Provide the [x, y] coordinate of the cell's center where the given text is located.  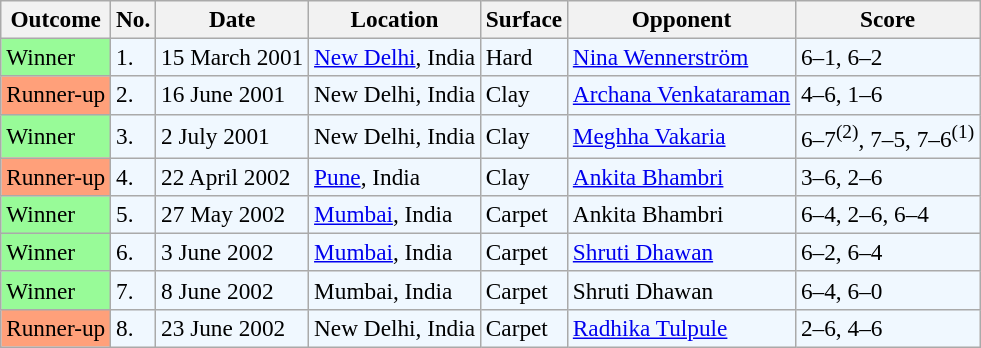
Hard [524, 57]
8. [134, 328]
Surface [524, 19]
Radhika Tulpule [681, 328]
Score [888, 19]
Meghha Vakaria [681, 136]
3–6, 2–6 [888, 177]
6. [134, 252]
Date [232, 19]
16 June 2001 [232, 95]
6–4, 6–0 [888, 290]
22 April 2002 [232, 177]
2–6, 4–6 [888, 328]
2. [134, 95]
6–2, 6–4 [888, 252]
23 June 2002 [232, 328]
No. [134, 19]
15 March 2001 [232, 57]
27 May 2002 [232, 214]
Pune, India [395, 177]
6–7(2), 7–5, 7–6(1) [888, 136]
3. [134, 136]
Outcome [56, 19]
2 July 2001 [232, 136]
Opponent [681, 19]
4–6, 1–6 [888, 95]
Archana Venkataraman [681, 95]
1. [134, 57]
Location [395, 19]
3 June 2002 [232, 252]
7. [134, 290]
5. [134, 214]
4. [134, 177]
Nina Wennerström [681, 57]
6–1, 6–2 [888, 57]
8 June 2002 [232, 290]
6–4, 2–6, 6–4 [888, 214]
